Search for the cell housing the specified text and yield its [x, y] center coordinate. 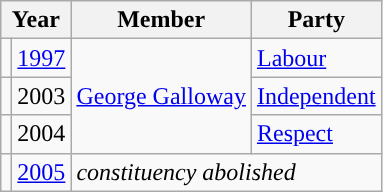
2005 [42, 172]
Party [316, 20]
Labour [316, 58]
2003 [42, 96]
2004 [42, 134]
Year [36, 20]
1997 [42, 58]
George Galloway [162, 96]
Independent [316, 96]
constituency abolished [226, 172]
Member [162, 20]
Respect [316, 134]
